Find where the given text appears and provide that cell's center as (X, Y) coordinate. 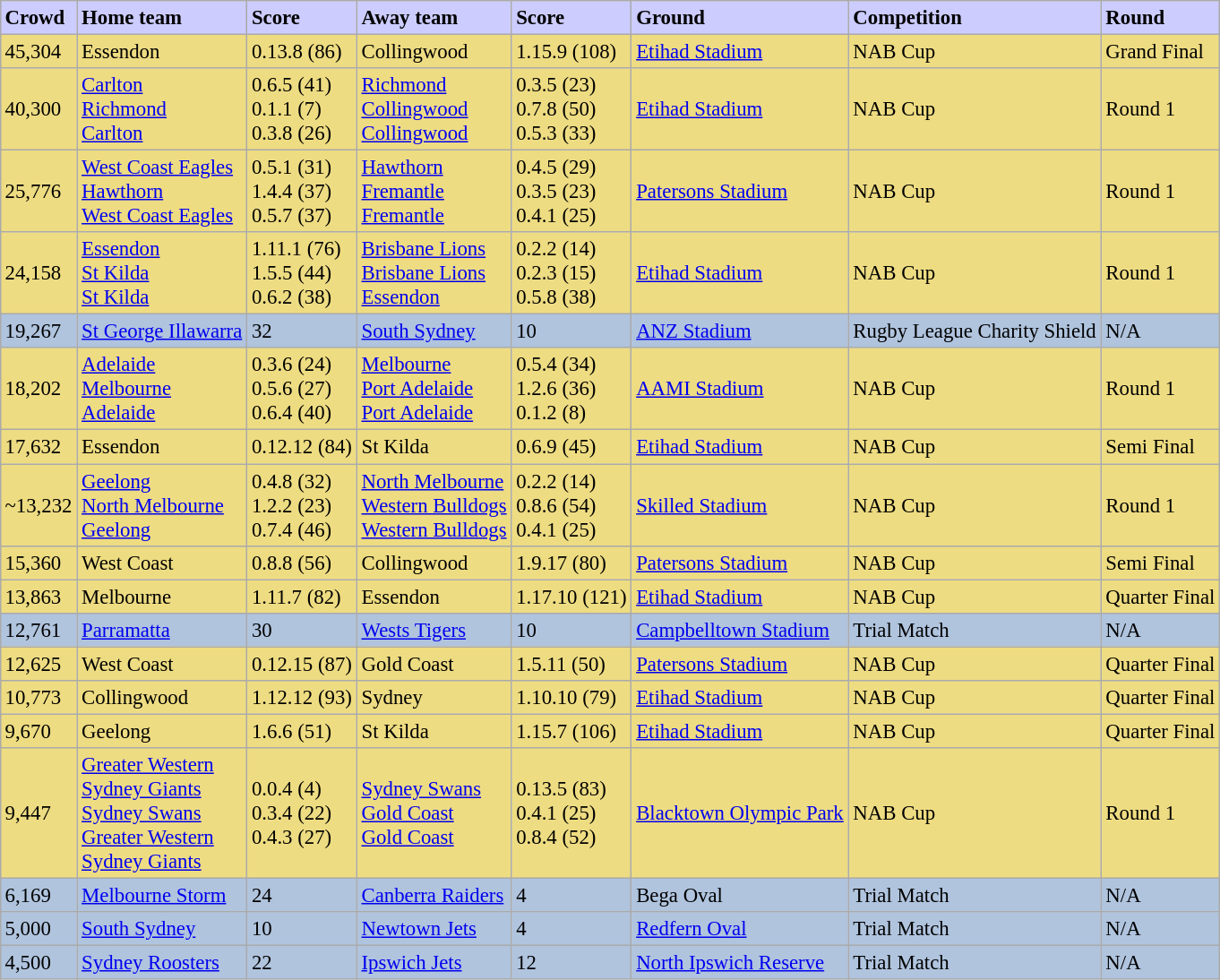
10,773 (39, 698)
12,625 (39, 664)
MelbournePort AdelaidePort Adelaide (434, 389)
Sydney (434, 698)
Crowd (39, 18)
Sydney SwansGold CoastGold Coast (434, 813)
Geelong (162, 731)
1.17.10 (121) (571, 597)
0.12.15 (87) (303, 664)
1.10.10 (79) (571, 698)
Bega Oval (740, 895)
EssendonSt KildaSt Kilda (162, 273)
Ipswich Jets (434, 963)
AdelaideMelbourneAdelaide (162, 389)
St George Illawarra (162, 331)
18,202 (39, 389)
1.11.1 (76)1.5.5 (44)0.6.2 (38) (303, 273)
Sydney Roosters (162, 963)
Melbourne (162, 597)
RichmondCollingwoodCollingwood (434, 109)
24,158 (39, 273)
Parramatta (162, 630)
AAMI Stadium (740, 389)
9,447 (39, 813)
17,632 (39, 447)
4,500 (39, 963)
0.8.8 (56) (303, 563)
0.2.2 (14)0.8.6 (54)0.4.1 (25) (571, 505)
6,169 (39, 895)
Round (1161, 18)
1.15.9 (108) (571, 52)
HawthornFremantleFremantle (434, 192)
Away team (434, 18)
1.5.11 (50) (571, 664)
Blacktown Olympic Park (740, 813)
30 (303, 630)
1.11.7 (82) (303, 597)
12 (571, 963)
12,761 (39, 630)
0.12.12 (84) (303, 447)
0.6.9 (45) (571, 447)
Skilled Stadium (740, 505)
Ground (740, 18)
45,304 (39, 52)
Campbelltown Stadium (740, 630)
1.12.12 (93) (303, 698)
North Ipswich Reserve (740, 963)
West Coast EaglesHawthornWest Coast Eagles (162, 192)
24 (303, 895)
Home team (162, 18)
~13,232 (39, 505)
North MelbourneWestern BulldogsWestern Bulldogs (434, 505)
1.15.7 (106) (571, 731)
CarltonRichmondCarlton (162, 109)
Brisbane LionsBrisbane LionsEssendon (434, 273)
9,670 (39, 731)
19,267 (39, 331)
1.9.17 (80) (571, 563)
Rugby League Charity Shield (975, 331)
0.5.1 (31)1.4.4 (37)0.5.7 (37) (303, 192)
0.13.5 (83)0.4.1 (25)0.8.4 (52) (571, 813)
ANZ Stadium (740, 331)
1.6.6 (51) (303, 731)
GeelongNorth MelbourneGeelong (162, 505)
Gold Coast (434, 664)
Wests Tigers (434, 630)
Newtown Jets (434, 929)
22 (303, 963)
0.4.5 (29)0.3.5 (23)0.4.1 (25) (571, 192)
0.13.8 (86) (303, 52)
Greater WesternSydney GiantsSydney SwansGreater WesternSydney Giants (162, 813)
Redfern Oval (740, 929)
40,300 (39, 109)
Melbourne Storm (162, 895)
13,863 (39, 597)
5,000 (39, 929)
Grand Final (1161, 52)
15,360 (39, 563)
25,776 (39, 192)
0.0.4 (4)0.3.4 (22)0.4.3 (27) (303, 813)
0.4.8 (32)1.2.2 (23)0.7.4 (46) (303, 505)
0.3.5 (23)0.7.8 (50)0.5.3 (33) (571, 109)
0.5.4 (34) 1.2.6 (36)0.1.2 (8) (571, 389)
0.6.5 (41)0.1.1 (7)0.3.8 (26) (303, 109)
32 (303, 331)
0.2.2 (14)0.2.3 (15)0.5.8 (38) (571, 273)
Competition (975, 18)
Canberra Raiders (434, 895)
0.3.6 (24)0.5.6 (27)0.6.4 (40) (303, 389)
